From the cell containing the given text, extract its center point as [x, y] coordinate. 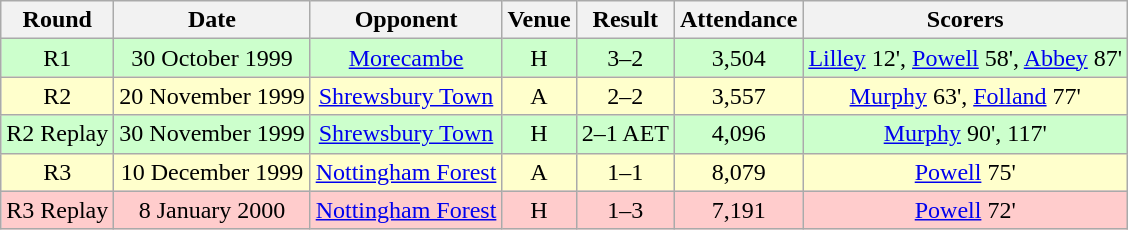
R1 [58, 58]
1–3 [625, 210]
3,557 [738, 96]
R2 [58, 96]
Murphy 90', 117' [966, 134]
3–2 [625, 58]
Attendance [738, 20]
3,504 [738, 58]
2–1 AET [625, 134]
8,079 [738, 172]
Powell 75' [966, 172]
Opponent [406, 20]
30 October 1999 [212, 58]
Morecambe [406, 58]
4,096 [738, 134]
Result [625, 20]
R3 Replay [58, 210]
30 November 1999 [212, 134]
2–2 [625, 96]
10 December 1999 [212, 172]
R2 Replay [58, 134]
Date [212, 20]
Lilley 12', Powell 58', Abbey 87' [966, 58]
1–1 [625, 172]
Murphy 63', Folland 77' [966, 96]
Powell 72' [966, 210]
8 January 2000 [212, 210]
7,191 [738, 210]
Scorers [966, 20]
Round [58, 20]
20 November 1999 [212, 96]
R3 [58, 172]
Venue [539, 20]
